Locate the cell with the specified text and output its [X, Y] center coordinate. 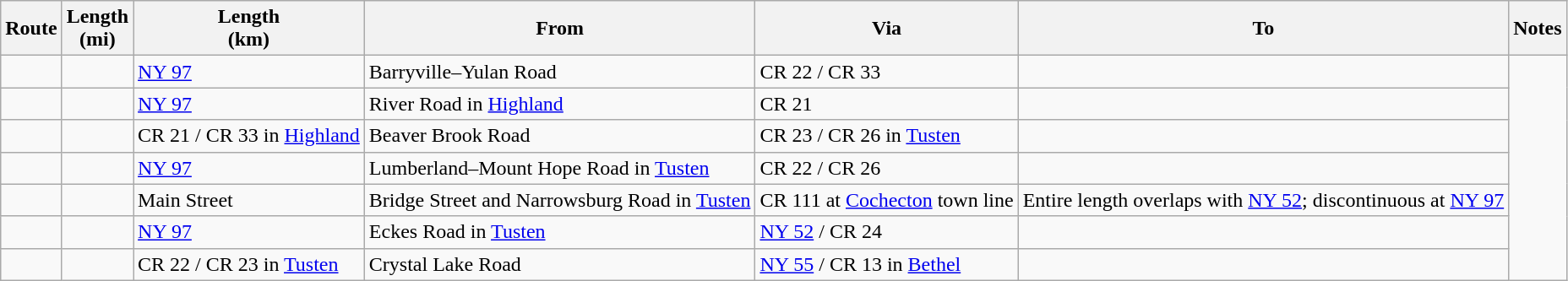
Bridge Street and Narrowsburg Road in Tusten [559, 200]
Notes [1538, 29]
CR 22 / CR 33 [887, 72]
Lumberland–Mount Hope Road in Tusten [559, 168]
Entire length overlaps with NY 52; discontinuous at NY 97 [1264, 200]
NY 55 / CR 13 in Bethel [887, 264]
From [559, 29]
Eckes Road in Tusten [559, 232]
CR 23 / CR 26 in Tusten [887, 136]
NY 52 / CR 24 [887, 232]
CR 21 [887, 104]
To [1264, 29]
Beaver Brook Road [559, 136]
Length(km) [249, 29]
Length(mi) [97, 29]
Crystal Lake Road [559, 264]
Via [887, 29]
CR 22 / CR 23 in Tusten [249, 264]
Barryville–Yulan Road [559, 72]
Route [31, 29]
CR 111 at Cochecton town line [887, 200]
CR 22 / CR 26 [887, 168]
CR 21 / CR 33 in Highland [249, 136]
River Road in Highland [559, 104]
Main Street [249, 200]
